Scan for the cell matching the given text and deliver its [X, Y] coordinate at center. 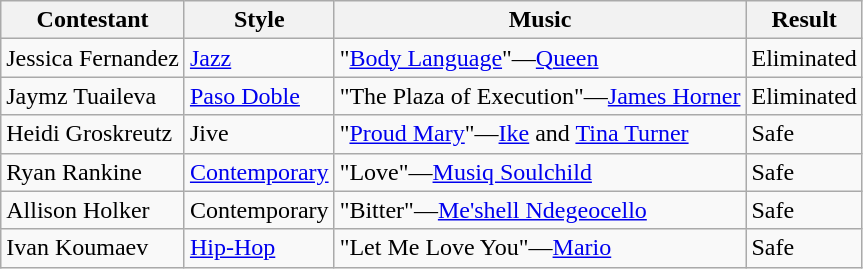
Ivan Koumaev [93, 248]
"Bitter"—Me'shell Ndegeocello [540, 210]
Hip-Hop [259, 248]
"Let Me Love You"—Mario [540, 248]
Music [540, 20]
Jaymz Tuaileva [93, 96]
Jive [259, 134]
Contestant [93, 20]
Style [259, 20]
Heidi Groskreutz [93, 134]
Jessica Fernandez [93, 58]
Allison Holker [93, 210]
"Proud Mary"—Ike and Tina Turner [540, 134]
Paso Doble [259, 96]
"Love"—Musiq Soulchild [540, 172]
"The Plaza of Execution"—James Horner [540, 96]
Result [804, 20]
Jazz [259, 58]
Ryan Rankine [93, 172]
"Body Language"—Queen [540, 58]
